From the cell containing the given text, extract its center point as [X, Y] coordinate. 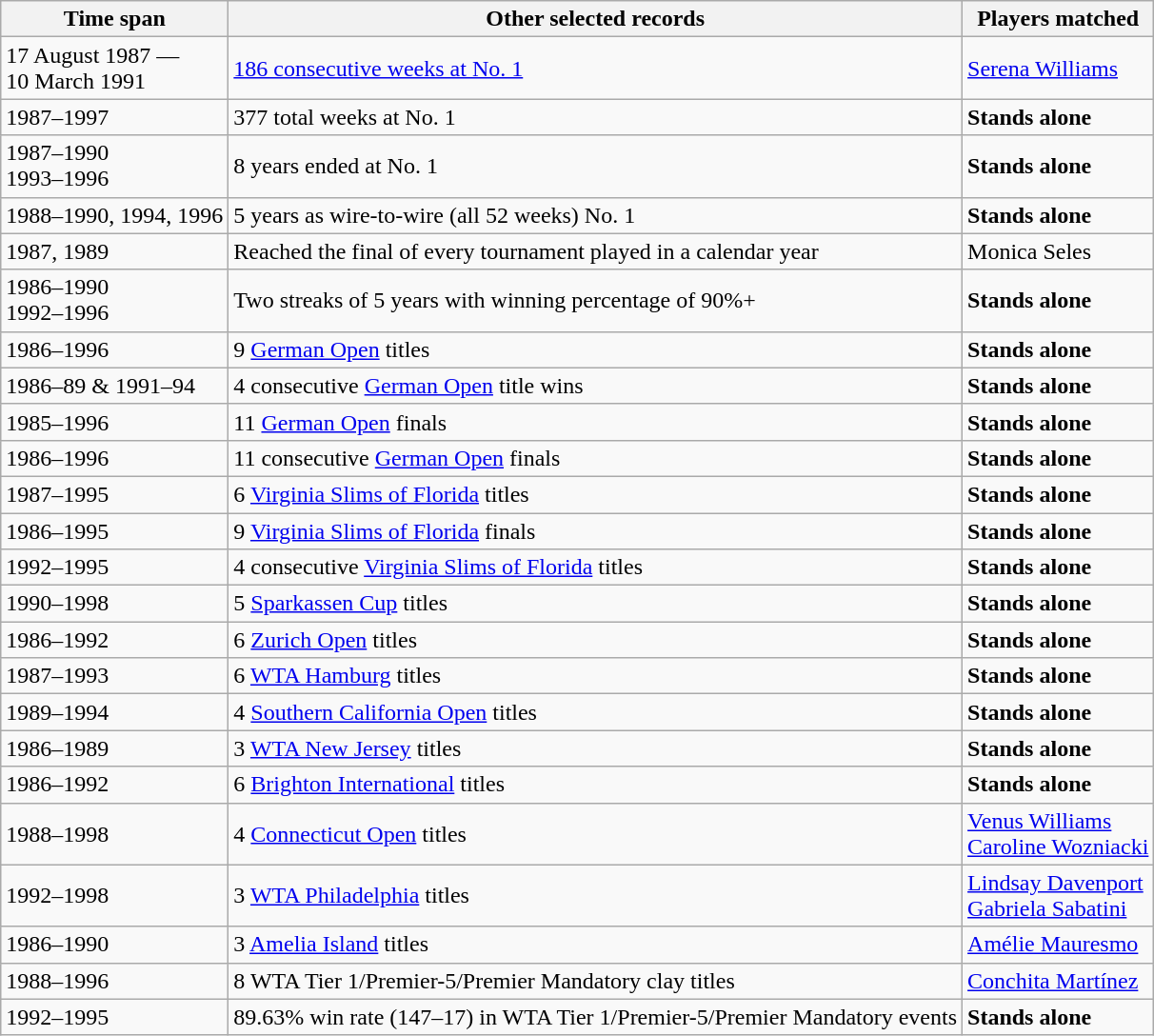
6 Brighton International titles [596, 785]
4 Southern California Open titles [596, 712]
8 years ended at No. 1 [596, 166]
377 total weeks at No. 1 [596, 117]
1986–19901992–1996 [114, 301]
11 German Open finals [596, 422]
Lindsay DavenportGabriela Sabatini [1059, 895]
1987–19901993–1996 [114, 166]
186 consecutive weeks at No. 1 [596, 69]
1987, 1989 [114, 251]
Players matched [1059, 19]
Time span [114, 19]
6 WTA Hamburg titles [596, 676]
1988–1998 [114, 834]
6 Virginia Slims of Florida titles [596, 494]
1987–1997 [114, 117]
89.63% win rate (147–17) in WTA Tier 1/Premier-5/Premier Mandatory events [596, 1017]
1987–1993 [114, 676]
1986–1989 [114, 748]
Amélie Mauresmo [1059, 945]
4 consecutive German Open title wins [596, 386]
9 Virginia Slims of Florida finals [596, 530]
Monica Seles [1059, 251]
1987–1995 [114, 494]
4 consecutive Virginia Slims of Florida titles [596, 568]
4 Connecticut Open titles [596, 834]
1986–1990 [114, 945]
11 consecutive German Open finals [596, 458]
8 WTA Tier 1/Premier-5/Premier Mandatory clay titles [596, 981]
1988–1990, 1994, 1996 [114, 215]
Two streaks of 5 years with winning percentage of 90%+ [596, 301]
Venus WilliamsCaroline Wozniacki [1059, 834]
1988–1996 [114, 981]
3 Amelia Island titles [596, 945]
Other selected records [596, 19]
1985–1996 [114, 422]
5 years as wire-to-wire (all 52 weeks) No. 1 [596, 215]
1986–89 & 1991–94 [114, 386]
6 Zurich Open titles [596, 640]
1989–1994 [114, 712]
Conchita Martínez [1059, 981]
5 Sparkassen Cup titles [596, 604]
1986–1995 [114, 530]
Reached the final of every tournament played in a calendar year [596, 251]
3 WTA New Jersey titles [596, 748]
3 WTA Philadelphia titles [596, 895]
1992–1998 [114, 895]
17 August 1987 — 10 March 1991 [114, 69]
9 German Open titles [596, 349]
1990–1998 [114, 604]
Serena Williams [1059, 69]
